For the text-containing cell, return its midpoint in (X, Y) coordinate format. 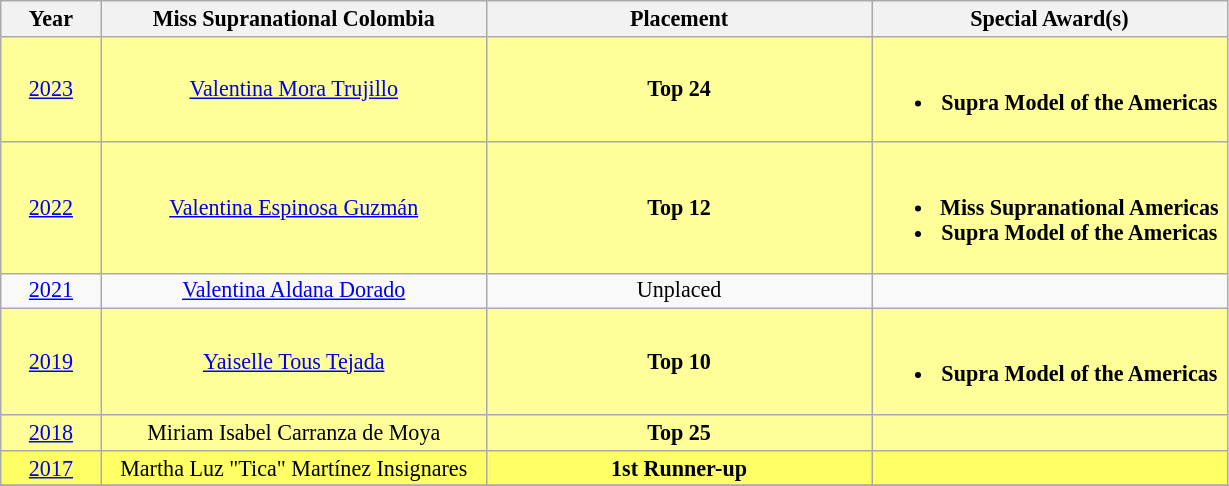
Top 10 (678, 362)
Miss Supranational AmericasSupra Model of the Americas (1050, 208)
Valentina Mora Trujillo (294, 88)
2023 (51, 88)
Special Award(s) (1050, 18)
2019 (51, 362)
Martha Luz "Tica" Martínez Insignares (294, 468)
Valentina Espinosa Guzmán (294, 208)
Unplaced (678, 291)
Top 24 (678, 88)
Top 25 (678, 432)
2021 (51, 291)
Miss Supranational Colombia (294, 18)
Miriam Isabel Carranza de Moya (294, 432)
2017 (51, 468)
Year (51, 18)
Yaiselle Tous Tejada (294, 362)
1st Runner-up (678, 468)
Placement (678, 18)
2022 (51, 208)
2018 (51, 432)
Valentina Aldana Dorado (294, 291)
Top 12 (678, 208)
